Locate the cell with the specified text and output its [x, y] center coordinate. 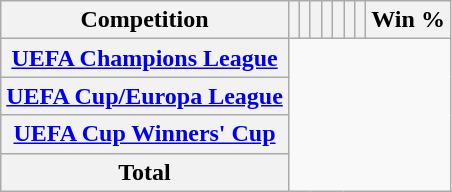
UEFA Cup/Europa League [145, 96]
Total [145, 172]
Win % [408, 20]
UEFA Champions League [145, 58]
Competition [145, 20]
UEFA Cup Winners' Cup [145, 134]
